From the cell containing the given text, extract its center point as (x, y) coordinate. 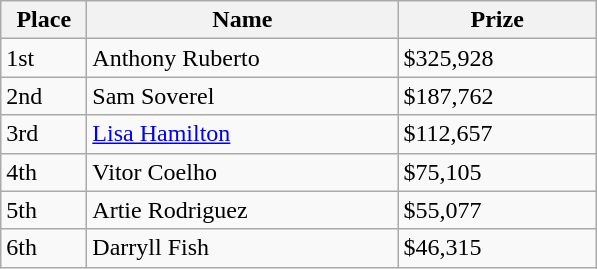
$55,077 (498, 210)
Artie Rodriguez (242, 210)
2nd (44, 96)
Anthony Ruberto (242, 58)
Place (44, 20)
Prize (498, 20)
5th (44, 210)
Lisa Hamilton (242, 134)
Sam Soverel (242, 96)
1st (44, 58)
$46,315 (498, 248)
$112,657 (498, 134)
Darryll Fish (242, 248)
$187,762 (498, 96)
Name (242, 20)
4th (44, 172)
6th (44, 248)
$325,928 (498, 58)
$75,105 (498, 172)
Vitor Coelho (242, 172)
3rd (44, 134)
